Output the (X, Y) coordinate of the center of the cell containing the given text.  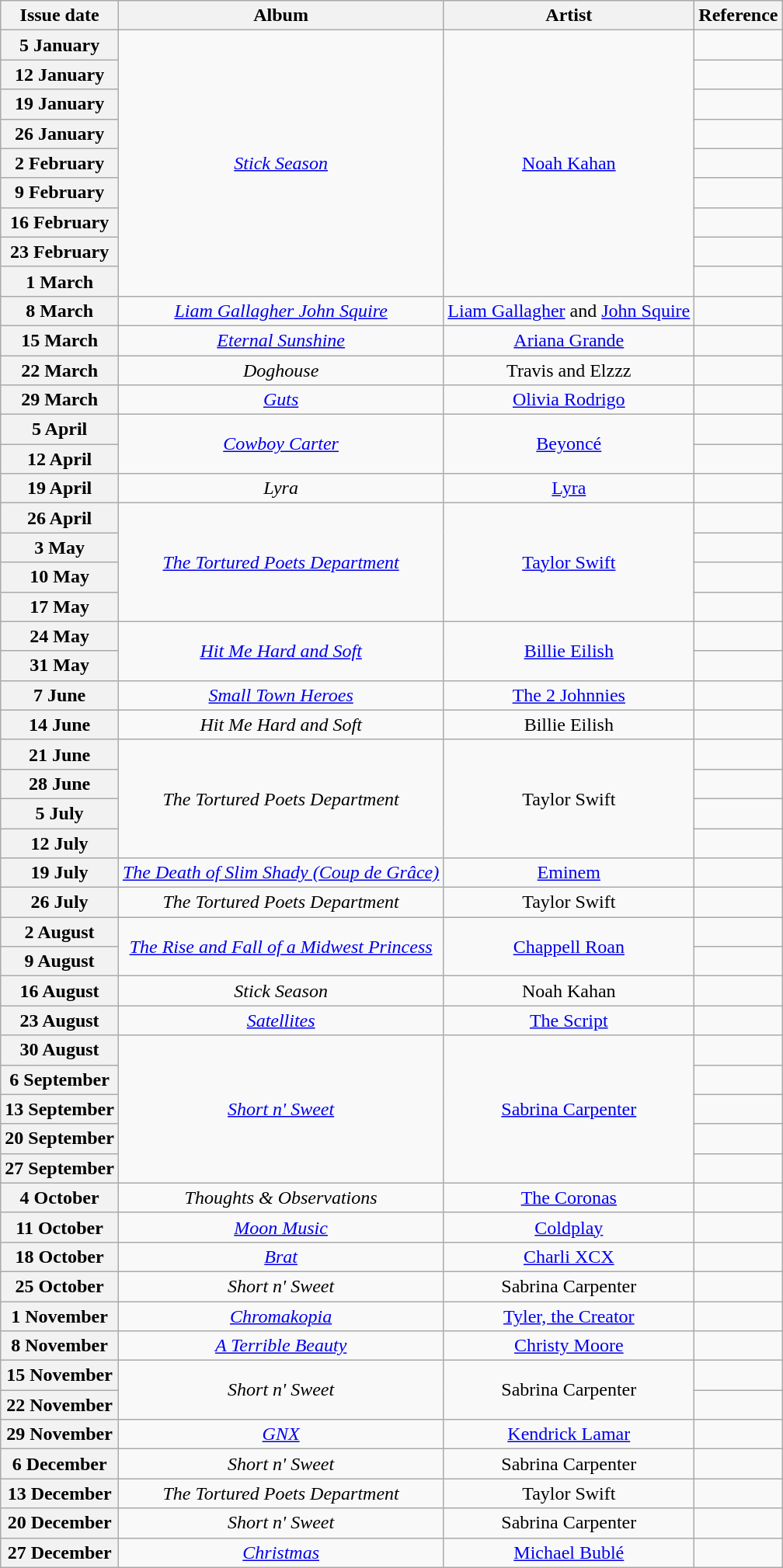
12 April (60, 459)
Chappell Roan (569, 947)
5 April (60, 429)
Travis and Elzzz (569, 370)
1 March (60, 281)
29 November (60, 1434)
Satellites (280, 1020)
Guts (280, 400)
26 January (60, 134)
15 November (60, 1375)
8 March (60, 311)
3 May (60, 548)
15 March (60, 340)
22 March (60, 370)
Chromakopia (280, 1316)
Kendrick Lamar (569, 1434)
5 July (60, 813)
17 May (60, 607)
13 September (60, 1109)
19 April (60, 488)
24 May (60, 636)
12 January (60, 75)
Brat (280, 1257)
Coldplay (569, 1227)
27 December (60, 1552)
16 February (60, 222)
7 June (60, 695)
23 August (60, 1020)
The Death of Slim Shady (Coup de Grâce) (280, 873)
Liam Gallagher John Squire (280, 311)
19 January (60, 104)
Cowboy Carter (280, 444)
Tyler, the Creator (569, 1316)
The 2 Johnnies (569, 695)
6 September (60, 1080)
12 July (60, 843)
28 June (60, 784)
Doghouse (280, 370)
Eminem (569, 873)
Liam Gallagher and John Squire (569, 311)
25 October (60, 1286)
Olivia Rodrigo (569, 400)
Christmas (280, 1552)
GNX (280, 1434)
2 August (60, 932)
20 December (60, 1523)
20 September (60, 1139)
4 October (60, 1198)
Michael Bublé (569, 1552)
1 November (60, 1316)
Christy Moore (569, 1346)
Charli XCX (569, 1257)
16 August (60, 991)
26 April (60, 518)
6 December (60, 1464)
29 March (60, 400)
11 October (60, 1227)
The Coronas (569, 1198)
The Script (569, 1020)
Artist (569, 16)
21 June (60, 754)
9 August (60, 961)
The Rise and Fall of a Midwest Princess (280, 947)
Moon Music (280, 1227)
10 May (60, 577)
8 November (60, 1346)
31 May (60, 666)
5 January (60, 45)
14 June (60, 725)
9 February (60, 193)
Beyoncé (569, 444)
Eternal Sunshine (280, 340)
27 September (60, 1168)
Reference (738, 16)
Thoughts & Observations (280, 1198)
26 July (60, 902)
22 November (60, 1405)
2 February (60, 163)
23 February (60, 252)
A Terrible Beauty (280, 1346)
18 October (60, 1257)
19 July (60, 873)
Album (280, 16)
13 December (60, 1493)
30 August (60, 1050)
Ariana Grande (569, 340)
Small Town Heroes (280, 695)
Issue date (60, 16)
